Return [x, y] of the center of cell containing provided text 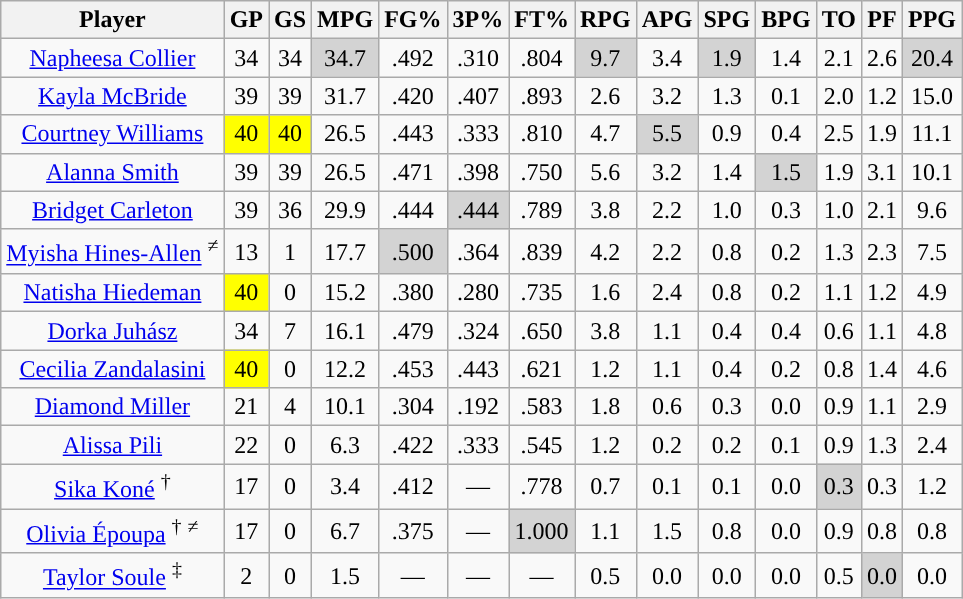
31.7 [346, 96]
.280 [478, 293]
PPG [932, 20]
6.7 [346, 532]
36 [290, 210]
.324 [478, 331]
.839 [542, 252]
2 [246, 576]
.192 [478, 407]
Diamond Miller [112, 407]
Kayla McBride [112, 96]
7.5 [932, 252]
Myisha Hines-Allen ≠ [112, 252]
MPG [346, 20]
16.1 [346, 331]
1 [290, 252]
.412 [413, 486]
6.3 [346, 445]
TO [838, 20]
BPG [786, 20]
.471 [413, 172]
.650 [542, 331]
.422 [413, 445]
GS [290, 20]
13 [246, 252]
15.2 [346, 293]
APG [667, 20]
11.1 [932, 134]
.621 [542, 369]
.304 [413, 407]
.407 [478, 96]
.479 [413, 331]
.778 [542, 486]
Taylor Soule ‡ [112, 576]
.364 [478, 252]
34.7 [346, 58]
.500 [413, 252]
RPG [605, 20]
4.9 [932, 293]
.398 [478, 172]
2.5 [838, 134]
.453 [413, 369]
2.0 [838, 96]
7 [290, 331]
Olivia Époupa † ≠ [112, 532]
5.6 [605, 172]
Player [112, 20]
PF [882, 20]
3P% [478, 20]
Natisha Hiedeman [112, 293]
Napheesa Collier [112, 58]
.789 [542, 210]
5.5 [667, 134]
1.6 [605, 293]
Courtney Williams [112, 134]
.492 [413, 58]
FT% [542, 20]
1.8 [605, 407]
21 [246, 407]
4 [290, 407]
Alanna Smith [112, 172]
2.9 [932, 407]
9.7 [605, 58]
Dorka Juhász [112, 331]
.810 [542, 134]
12.2 [346, 369]
.750 [542, 172]
4.7 [605, 134]
4.6 [932, 369]
4.2 [605, 252]
17.7 [346, 252]
.380 [413, 293]
.310 [478, 58]
.583 [542, 407]
20.4 [932, 58]
.420 [413, 96]
9.6 [932, 210]
.545 [542, 445]
.893 [542, 96]
Alissa Pili [112, 445]
1.000 [542, 532]
3.1 [882, 172]
4.8 [932, 331]
FG% [413, 20]
29.9 [346, 210]
Sika Koné † [112, 486]
0.7 [605, 486]
SPG [727, 20]
2.3 [882, 252]
GP [246, 20]
.735 [542, 293]
.375 [413, 532]
Cecilia Zandalasini [112, 369]
.804 [542, 58]
15.0 [932, 96]
22 [246, 445]
Bridget Carleton [112, 210]
